Pinpoint the cell where the given text exists, returning its (X, Y) midpoint coordinate. 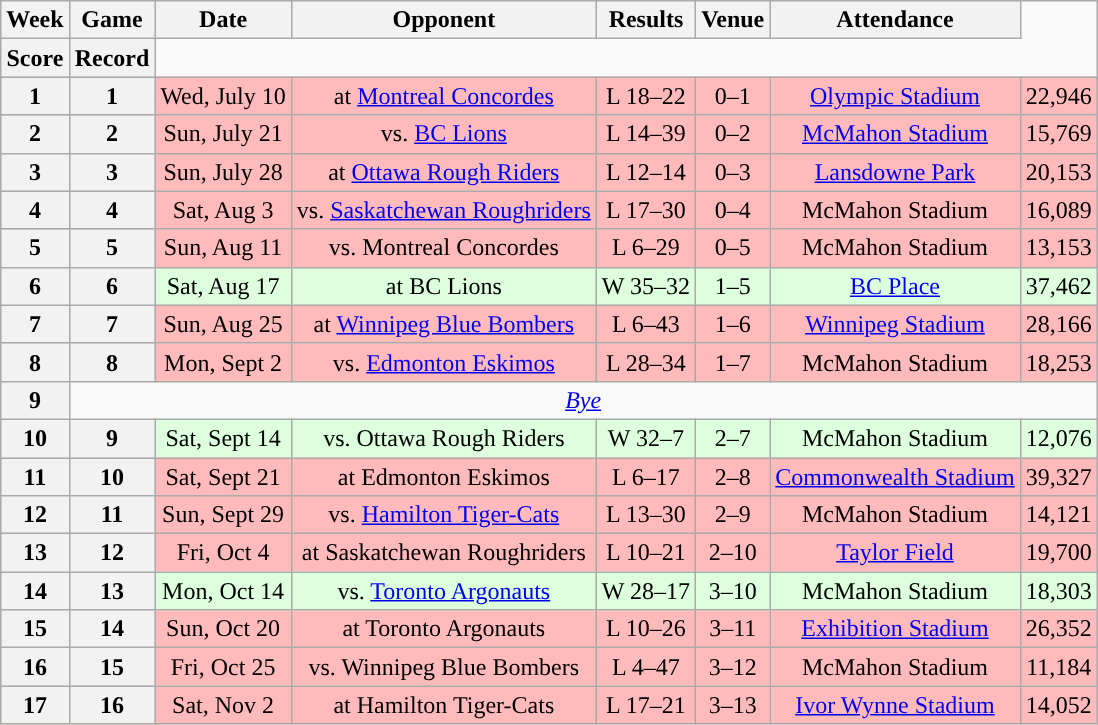
Sat, Sept 14 (223, 438)
vs. Edmonton Eskimos (444, 362)
Results (646, 20)
at Winnipeg Blue Bombers (444, 324)
3–10 (733, 591)
3–13 (733, 705)
19,700 (1058, 553)
2–10 (733, 553)
vs. BC Lions (444, 134)
Sun, Aug 25 (223, 324)
at Toronto Argonauts (444, 629)
Taylor Field (895, 553)
12,076 (1058, 438)
18,253 (1058, 362)
Sat, Nov 2 (223, 705)
L 17–21 (646, 705)
18,303 (1058, 591)
L 18–22 (646, 96)
L 4–47 (646, 667)
vs. Toronto Argonauts (444, 591)
37,462 (1058, 286)
0–4 (733, 210)
L 6–29 (646, 248)
L 12–14 (646, 172)
L 28–34 (646, 362)
2–8 (733, 477)
Bye (583, 400)
L 6–43 (646, 324)
1–6 (733, 324)
Fri, Oct 4 (223, 553)
at Edmonton Eskimos (444, 477)
vs. Montreal Concordes (444, 248)
20,153 (1058, 172)
Wed, July 10 (223, 96)
Exhibition Stadium (895, 629)
Date (223, 20)
2–9 (733, 515)
Sun, July 21 (223, 134)
3–11 (733, 629)
17 (35, 705)
vs. Hamilton Tiger-Cats (444, 515)
2–7 (733, 438)
16,089 (1058, 210)
Mon, Oct 14 (223, 591)
vs. Saskatchewan Roughriders (444, 210)
0–1 (733, 96)
15,769 (1058, 134)
Attendance (895, 20)
Week (35, 20)
L 6–17 (646, 477)
39,327 (1058, 477)
W 28–17 (646, 591)
Sat, Sept 21 (223, 477)
L 10–21 (646, 553)
W 35–32 (646, 286)
0–3 (733, 172)
at Saskatchewan Roughriders (444, 553)
1–7 (733, 362)
1–5 (733, 286)
L 13–30 (646, 515)
Venue (733, 20)
BC Place (895, 286)
Commonwealth Stadium (895, 477)
Ivor Wynne Stadium (895, 705)
28,166 (1058, 324)
Winnipeg Stadium (895, 324)
Sun, Oct 20 (223, 629)
3–12 (733, 667)
at Hamilton Tiger-Cats (444, 705)
vs. Ottawa Rough Riders (444, 438)
L 10–26 (646, 629)
14,121 (1058, 515)
Sun, Sept 29 (223, 515)
Fri, Oct 25 (223, 667)
at BC Lions (444, 286)
22,946 (1058, 96)
Olympic Stadium (895, 96)
Sun, Aug 11 (223, 248)
Game (112, 20)
14,052 (1058, 705)
Mon, Sept 2 (223, 362)
W 32–7 (646, 438)
at Montreal Concordes (444, 96)
13,153 (1058, 248)
vs. Winnipeg Blue Bombers (444, 667)
Sun, July 28 (223, 172)
11,184 (1058, 667)
Opponent (444, 20)
Lansdowne Park (895, 172)
26,352 (1058, 629)
L 14–39 (646, 134)
Score (35, 58)
Record (112, 58)
0–5 (733, 248)
L 17–30 (646, 210)
at Ottawa Rough Riders (444, 172)
Sat, Aug 3 (223, 210)
Sat, Aug 17 (223, 286)
0–2 (733, 134)
